Find where the given text appears and provide that cell's center as (x, y) coordinate. 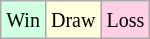
Loss (126, 20)
Win (24, 20)
Draw (72, 20)
